Determine the [X, Y] coordinate at the center of the cell enclosing the given text.  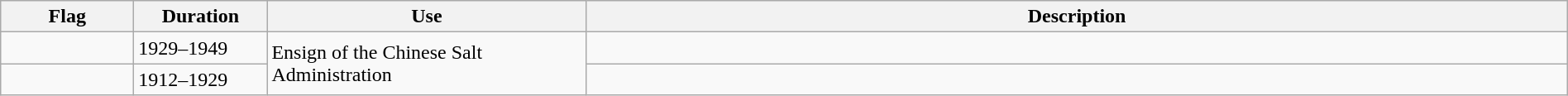
1929–1949 [200, 48]
Use [427, 17]
Description [1077, 17]
Duration [200, 17]
1912–1929 [200, 79]
Ensign of the Chinese Salt Administration [427, 64]
Flag [68, 17]
